Provide the [x, y] coordinate of the cell's center where the given text is located.  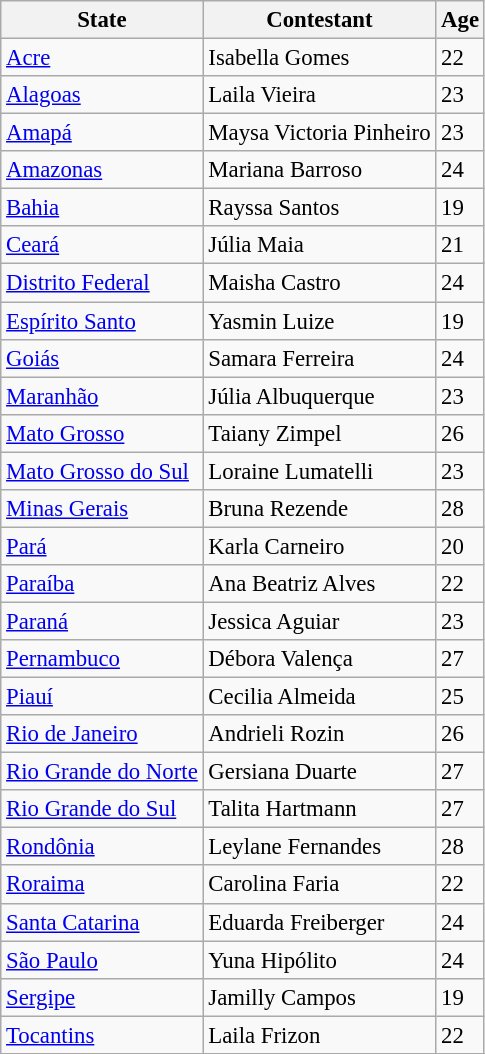
Jessica Aguiar [320, 621]
Isabella Gomes [320, 58]
Loraine Lumatelli [320, 471]
Jamilly Campos [320, 997]
Mato Grosso do Sul [102, 471]
Acre [102, 58]
Goiás [102, 358]
Contestant [320, 20]
20 [460, 546]
Tocantins [102, 1035]
Pernambuco [102, 659]
Maranhão [102, 396]
Alagoas [102, 95]
Gersiana Duarte [320, 772]
Rondônia [102, 847]
Minas Gerais [102, 509]
Andrieli Rozin [320, 734]
Rio Grande do Sul [102, 809]
Paraná [102, 621]
Débora Valença [320, 659]
State [102, 20]
Piauí [102, 697]
Maysa Victoria Pinheiro [320, 133]
Laila Frizon [320, 1035]
Amapá [102, 133]
Taiany Zimpel [320, 433]
Pará [102, 546]
Karla Carneiro [320, 546]
Júlia Albuquerque [320, 396]
Age [460, 20]
Bruna Rezende [320, 509]
Santa Catarina [102, 922]
Talita Hartmann [320, 809]
Ana Beatriz Alves [320, 584]
Sergipe [102, 997]
25 [460, 697]
Bahia [102, 208]
Eduarda Freiberger [320, 922]
Yasmin Luize [320, 321]
Roraima [102, 885]
Amazonas [102, 170]
Mariana Barroso [320, 170]
Paraíba [102, 584]
Leylane Fernandes [320, 847]
Rayssa Santos [320, 208]
Distrito Federal [102, 283]
Yuna Hipólito [320, 960]
Espírito Santo [102, 321]
Júlia Maia [320, 245]
Laila Vieira [320, 95]
Maisha Castro [320, 283]
Rio Grande do Norte [102, 772]
Mato Grosso [102, 433]
Rio de Janeiro [102, 734]
Samara Ferreira [320, 358]
São Paulo [102, 960]
Carolina Faria [320, 885]
Cecilia Almeida [320, 697]
21 [460, 245]
Ceará [102, 245]
